From the cell containing the given text, extract its center point as (X, Y) coordinate. 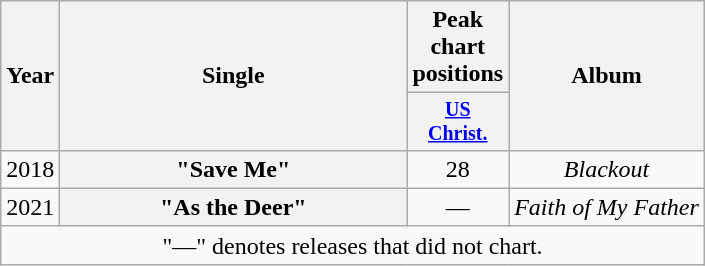
"—" denotes releases that did not chart. (353, 245)
— (458, 207)
Peak chart positions (458, 47)
"As the Deer" (234, 207)
28 (458, 169)
Blackout (607, 169)
Single (234, 76)
2018 (30, 169)
Year (30, 76)
USChrist. (458, 122)
2021 (30, 207)
Faith of My Father (607, 207)
Album (607, 76)
"Save Me" (234, 169)
